Locate the cell with the specified text and output its (X, Y) center coordinate. 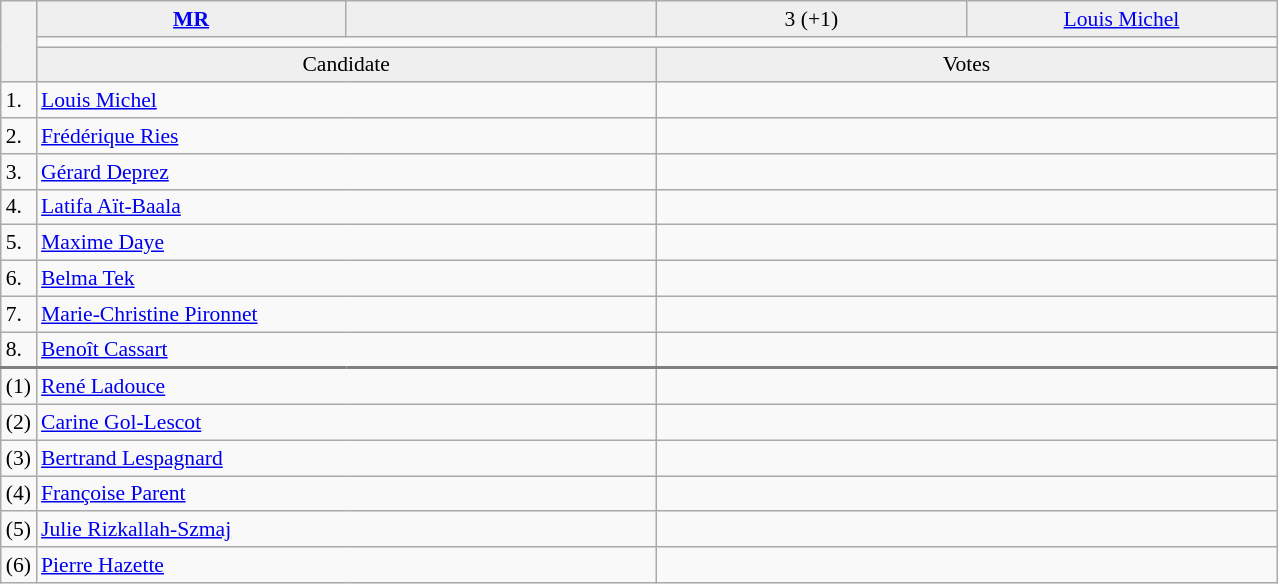
Bertrand Lespagnard (346, 458)
(1) (18, 386)
Belma Tek (346, 279)
Latifa Aït-Baala (346, 207)
(6) (18, 565)
2. (18, 136)
(3) (18, 458)
7. (18, 314)
1. (18, 101)
Benoît Cassart (346, 350)
Maxime Daye (346, 243)
MR (191, 19)
Gérard Deprez (346, 172)
5. (18, 243)
Candidate (346, 65)
Julie Rizkallah-Szmaj (346, 530)
(5) (18, 530)
3 (+1) (811, 19)
Marie‐Christine Pironnet (346, 314)
6. (18, 279)
Françoise Parent (346, 494)
René Ladouce (346, 386)
Carine Gol-Lescot (346, 423)
3. (18, 172)
(2) (18, 423)
(4) (18, 494)
Pierre Hazette (346, 565)
4. (18, 207)
Frédérique Ries (346, 136)
8. (18, 350)
Votes (966, 65)
